Extract the [X, Y] coordinate from the center of the cell holding the provided text.  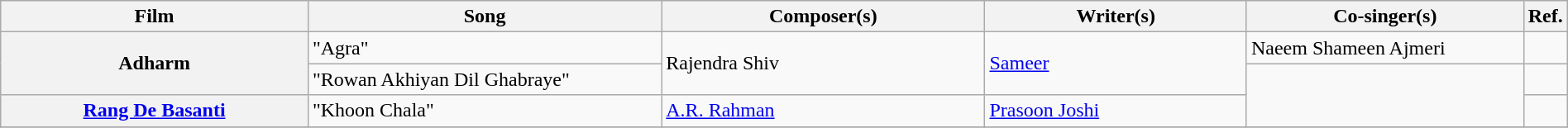
Co-singer(s) [1384, 17]
Writer(s) [1116, 17]
"Rowan Akhiyan Dil Ghabraye" [485, 79]
Film [155, 17]
Rajendra Shiv [824, 64]
"Agra" [485, 48]
Ref. [1545, 17]
Song [485, 17]
"Khoon Chala" [485, 111]
Rang De Basanti [155, 111]
A.R. Rahman [824, 111]
Composer(s) [824, 17]
Prasoon Joshi [1116, 111]
Naeem Shameen Ajmeri [1384, 48]
Sameer [1116, 64]
Adharm [155, 64]
